Find where the given text appears and provide that cell's center as [x, y] coordinate. 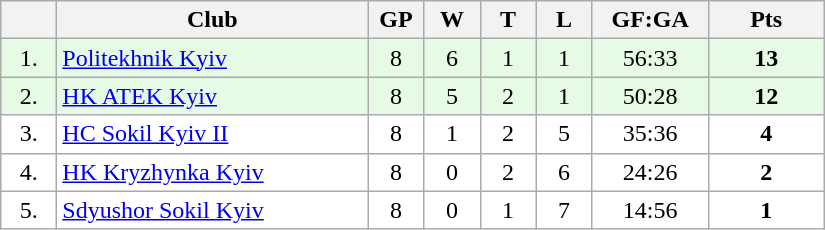
14:56 [650, 210]
5. [29, 210]
Pts [766, 20]
HC Sokil Kyiv II [212, 134]
T [508, 20]
24:26 [650, 172]
56:33 [650, 58]
1. [29, 58]
4. [29, 172]
12 [766, 96]
HK ATEK Kyiv [212, 96]
7 [564, 210]
3. [29, 134]
HK Kryzhynka Kyiv [212, 172]
GP [396, 20]
2. [29, 96]
GF:GA [650, 20]
Club [212, 20]
Sdyushor Sokil Kyiv [212, 210]
W [452, 20]
Politekhnik Kyiv [212, 58]
L [564, 20]
13 [766, 58]
50:28 [650, 96]
35:36 [650, 134]
4 [766, 134]
